Capture the cell that displays the provided text and extract its [x, y] central coordinate. 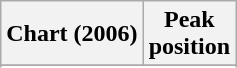
Peak position [189, 34]
Chart (2006) [72, 34]
